Pinpoint the cell where the given text exists, returning its (X, Y) midpoint coordinate. 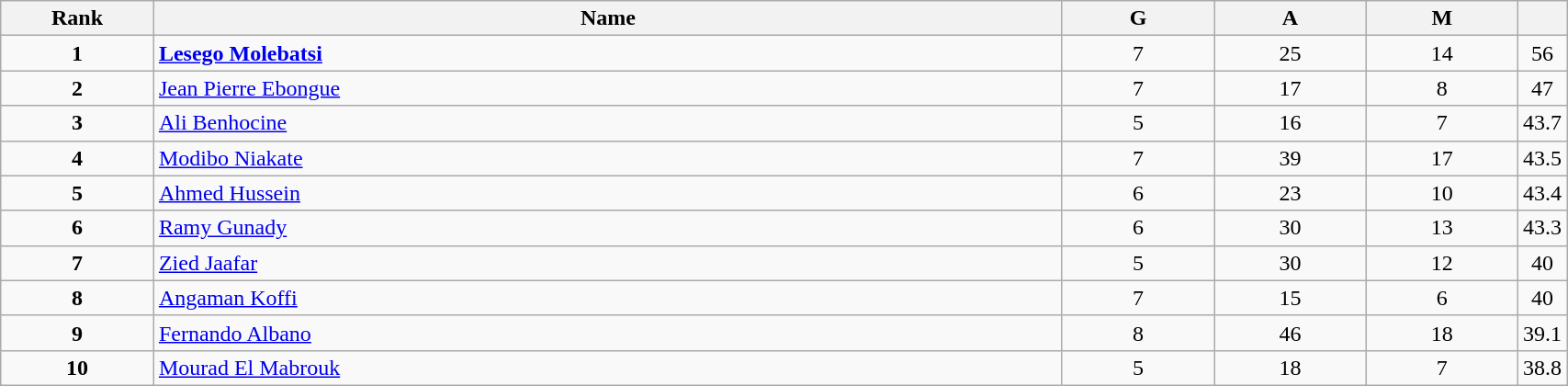
47 (1543, 88)
Modibo Niakate (608, 158)
1 (77, 53)
43.7 (1543, 123)
Angaman Koffi (608, 298)
39.1 (1543, 333)
Lesego Molebatsi (608, 53)
16 (1290, 123)
56 (1543, 53)
Jean Pierre Ebongue (608, 88)
23 (1290, 193)
43.4 (1543, 193)
Rank (77, 18)
43.5 (1543, 158)
12 (1442, 263)
4 (77, 158)
13 (1442, 228)
Ali Benhocine (608, 123)
3 (77, 123)
Name (608, 18)
Ramy Gunady (608, 228)
Ahmed Hussein (608, 193)
2 (77, 88)
14 (1442, 53)
Zied Jaafar (608, 263)
15 (1290, 298)
Mourad El Mabrouk (608, 368)
M (1442, 18)
25 (1290, 53)
43.3 (1543, 228)
46 (1290, 333)
Fernando Albano (608, 333)
39 (1290, 158)
9 (77, 333)
38.8 (1543, 368)
A (1290, 18)
G (1137, 18)
